Detect which cell encompasses the target text, then output its [x, y] center coordinate. 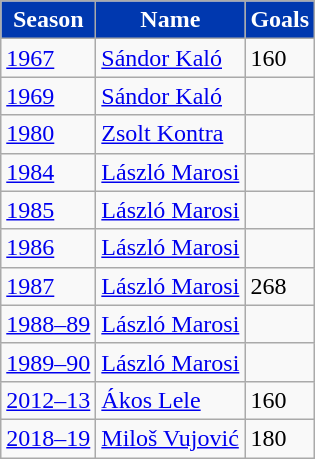
1989–90 [48, 362]
1987 [48, 286]
1969 [48, 96]
Name [170, 20]
Season [48, 20]
1984 [48, 172]
2018–19 [48, 438]
2012–13 [48, 400]
Zsolt Kontra [170, 134]
268 [280, 286]
1986 [48, 248]
Goals [280, 20]
Ákos Lele [170, 400]
Miloš Vujović [170, 438]
1985 [48, 210]
1980 [48, 134]
1988–89 [48, 324]
180 [280, 438]
1967 [48, 58]
